Detect which cell encompasses the target text, then output its (X, Y) center coordinate. 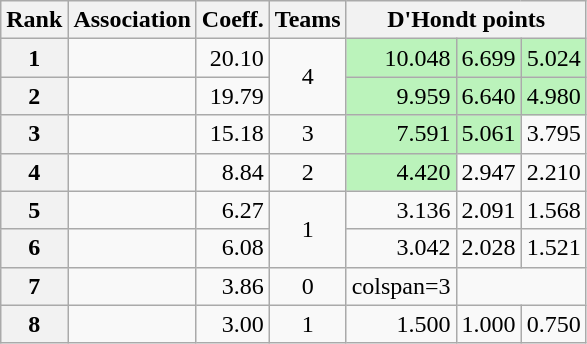
1.500 (401, 324)
3.136 (401, 210)
6.699 (488, 58)
Association (132, 20)
2.091 (488, 210)
5.024 (554, 58)
20.10 (232, 58)
7 (34, 286)
Teams (308, 20)
1.000 (488, 324)
8 (34, 324)
5.061 (488, 134)
0.750 (554, 324)
2.028 (488, 248)
5 (34, 210)
8.84 (232, 172)
Rank (34, 20)
Coeff. (232, 20)
9.959 (401, 96)
6.640 (488, 96)
1.521 (554, 248)
0 (308, 286)
3.86 (232, 286)
D'Hondt points (466, 20)
4.420 (401, 172)
15.18 (232, 134)
6 (34, 248)
3.00 (232, 324)
colspan=3 (401, 286)
10.048 (401, 58)
1.568 (554, 210)
6.08 (232, 248)
2.947 (488, 172)
3.795 (554, 134)
3.042 (401, 248)
4.980 (554, 96)
7.591 (401, 134)
6.27 (232, 210)
2.210 (554, 172)
19.79 (232, 96)
